Pinpoint the cell where the given text exists, returning its [X, Y] midpoint coordinate. 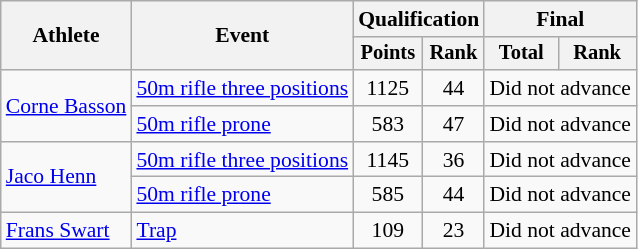
1125 [388, 88]
Points [388, 54]
Corne Basson [66, 106]
Event [242, 36]
Jaco Henn [66, 178]
1145 [388, 160]
Frans Swart [66, 231]
583 [388, 124]
47 [453, 124]
23 [453, 231]
Qualification [418, 19]
Trap [242, 231]
Total [521, 54]
585 [388, 195]
Athlete [66, 36]
36 [453, 160]
109 [388, 231]
Final [560, 19]
